Output the (X, Y) coordinate of the center of the cell containing the given text.  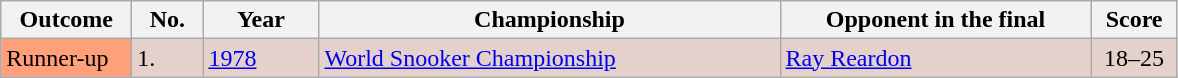
18–25 (1134, 58)
1. (168, 58)
Score (1134, 20)
World Snooker Championship (550, 58)
Outcome (66, 20)
Year (261, 20)
Ray Reardon (936, 58)
No. (168, 20)
Runner-up (66, 58)
Championship (550, 20)
1978 (261, 58)
Opponent in the final (936, 20)
